Return the [x, y] coordinate for the center point of the cell that contains the specified text.  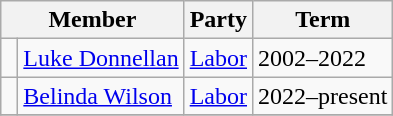
Luke Donnellan [101, 58]
2022–present [323, 96]
2002–2022 [323, 58]
Member [92, 20]
Party [218, 20]
Belinda Wilson [101, 96]
Term [323, 20]
